Extract the (x, y) coordinate from the center of the cell holding the provided text.  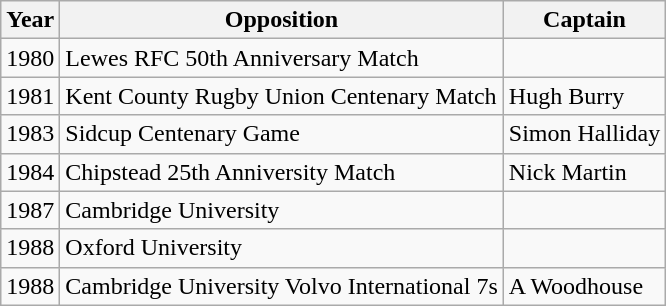
Hugh Burry (584, 96)
A Woodhouse (584, 286)
Lewes RFC 50th Anniversary Match (282, 58)
Cambridge University (282, 210)
1983 (30, 134)
Sidcup Centenary Game (282, 134)
Kent County Rugby Union Centenary Match (282, 96)
Captain (584, 20)
Year (30, 20)
1987 (30, 210)
Opposition (282, 20)
Chipstead 25th Anniversity Match (282, 172)
1981 (30, 96)
1980 (30, 58)
Oxford University (282, 248)
Simon Halliday (584, 134)
1984 (30, 172)
Cambridge University Volvo International 7s (282, 286)
Nick Martin (584, 172)
